Output the (x, y) coordinate of the center of the cell containing the given text.  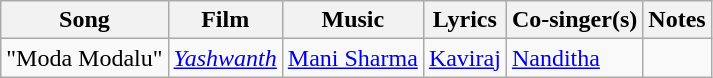
"Moda Modalu" (84, 58)
Notes (677, 20)
Kaviraj (464, 58)
Co-singer(s) (574, 20)
Yashwanth (225, 58)
Music (352, 20)
Lyrics (464, 20)
Song (84, 20)
Film (225, 20)
Nanditha (574, 58)
Mani Sharma (352, 58)
